Provide the (x, y) coordinate of the cell's center where the given text is located.  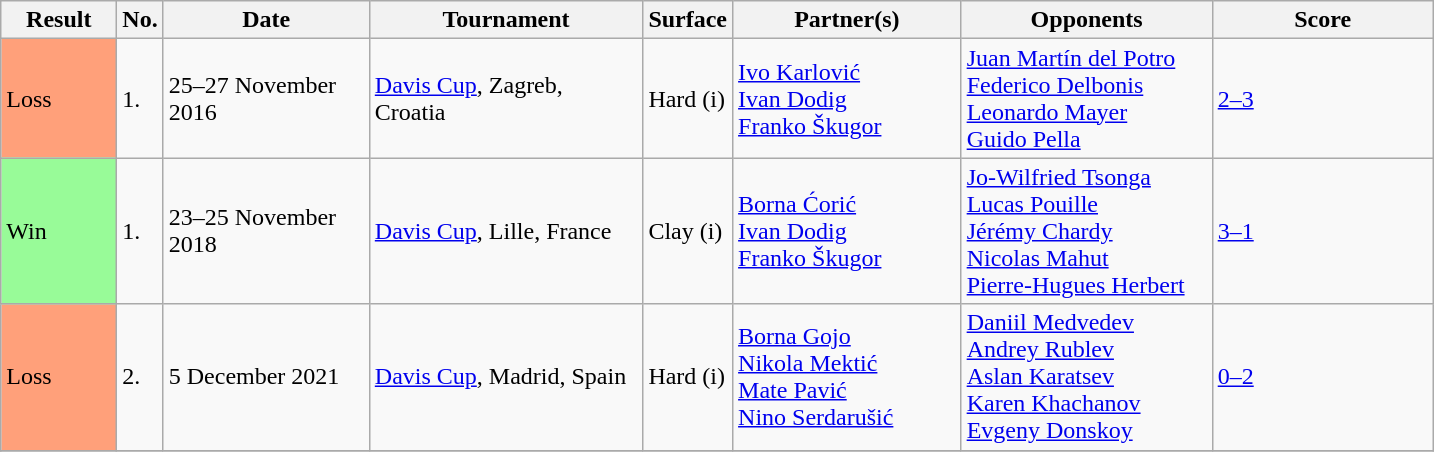
Borna Ćorić Ivan Dodig Franko Škugor (848, 231)
Score (1322, 20)
Date (266, 20)
Ivo Karlović Ivan Dodig Franko Škugor (848, 98)
Partner(s) (848, 20)
Tournament (506, 20)
2–3 (1322, 98)
Davis Cup, Lille, France (506, 231)
5 December 2021 (266, 377)
Win (59, 231)
Clay (i) (688, 231)
2. (140, 377)
Jo-Wilfried Tsonga Lucas Pouille Jérémy Chardy Nicolas Mahut Pierre-Hugues Herbert (1086, 231)
Davis Cup, Zagreb, Croatia (506, 98)
No. (140, 20)
23–25 November 2018 (266, 231)
Borna Gojo Nikola Mektić Mate Pavić Nino Serdarušić (848, 377)
25–27 November 2016 (266, 98)
Juan Martín del Potro Federico Delbonis Leonardo Mayer Guido Pella (1086, 98)
0–2 (1322, 377)
Opponents (1086, 20)
Surface (688, 20)
3–1 (1322, 231)
Result (59, 20)
Daniil Medvedev Andrey Rublev Aslan Karatsev Karen Khachanov Evgeny Donskoy (1086, 377)
Davis Cup, Madrid, Spain (506, 377)
